Capture the cell that displays the provided text and extract its (x, y) central coordinate. 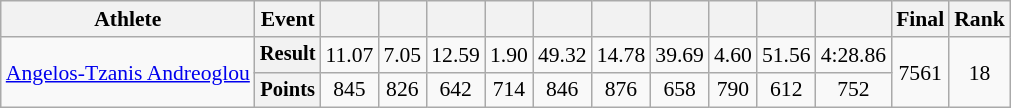
18 (980, 72)
Result (288, 55)
14.78 (622, 55)
714 (509, 90)
11.07 (349, 55)
Event (288, 19)
7561 (920, 72)
Athlete (128, 19)
49.32 (562, 55)
7.05 (402, 55)
658 (680, 90)
51.56 (786, 55)
1.90 (509, 55)
4:28.86 (854, 55)
752 (854, 90)
Rank (980, 19)
Points (288, 90)
12.59 (456, 55)
Final (920, 19)
Angelos-Tzanis Andreoglou (128, 72)
845 (349, 90)
39.69 (680, 55)
846 (562, 90)
612 (786, 90)
790 (733, 90)
876 (622, 90)
4.60 (733, 55)
642 (456, 90)
826 (402, 90)
